Output the [x, y] coordinate of the center of the cell containing the given text.  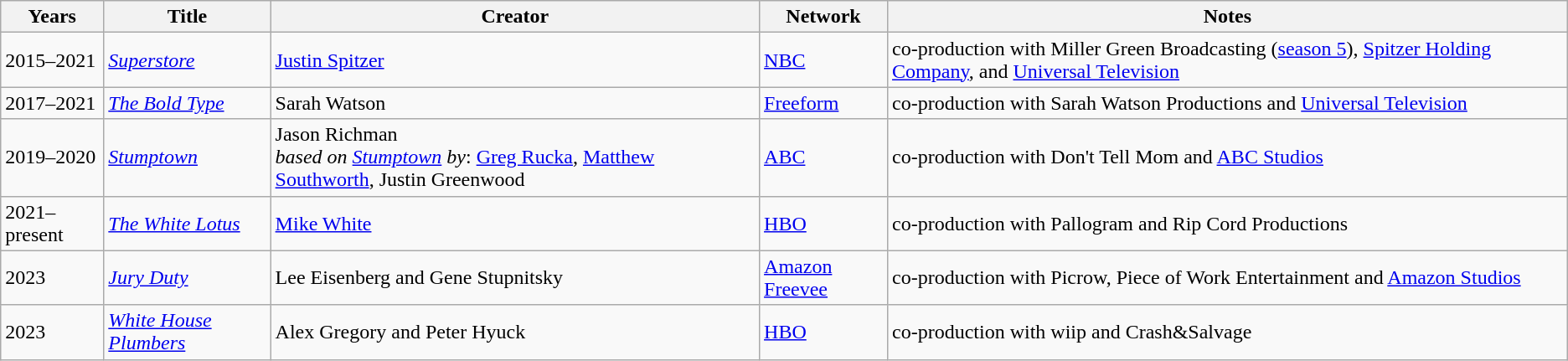
2015–2021 [52, 60]
co-production with Miller Green Broadcasting (season 5), Spitzer Holding Company, and Universal Television [1228, 60]
White House Plumbers [188, 332]
Stumptown [188, 157]
NBC [824, 60]
The Bold Type [188, 103]
co-production with Sarah Watson Productions and Universal Television [1228, 103]
Mike White [514, 223]
Sarah Watson [514, 103]
The White Lotus [188, 223]
Notes [1228, 17]
Alex Gregory and Peter Hyuck [514, 332]
co-production with Picrow, Piece of Work Entertainment and Amazon Studios [1228, 278]
Amazon Freevee [824, 278]
Jury Duty [188, 278]
ABC [824, 157]
Lee Eisenberg and Gene Stupnitsky [514, 278]
Creator [514, 17]
co-production with wiip and Crash&Salvage [1228, 332]
Justin Spitzer [514, 60]
2017–2021 [52, 103]
Network [824, 17]
2019–2020 [52, 157]
Jason Richmanbased on Stumptown by: Greg Rucka, Matthew Southworth, Justin Greenwood [514, 157]
Title [188, 17]
Years [52, 17]
Freeform [824, 103]
Superstore [188, 60]
co-production with Don't Tell Mom and ABC Studios [1228, 157]
2021–present [52, 223]
co-production with Pallogram and Rip Cord Productions [1228, 223]
